Detect which cell encompasses the target text, then output its [X, Y] center coordinate. 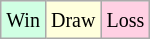
Loss [126, 20]
Draw [72, 20]
Win [24, 20]
